Return [x, y] of the center of cell containing provided text 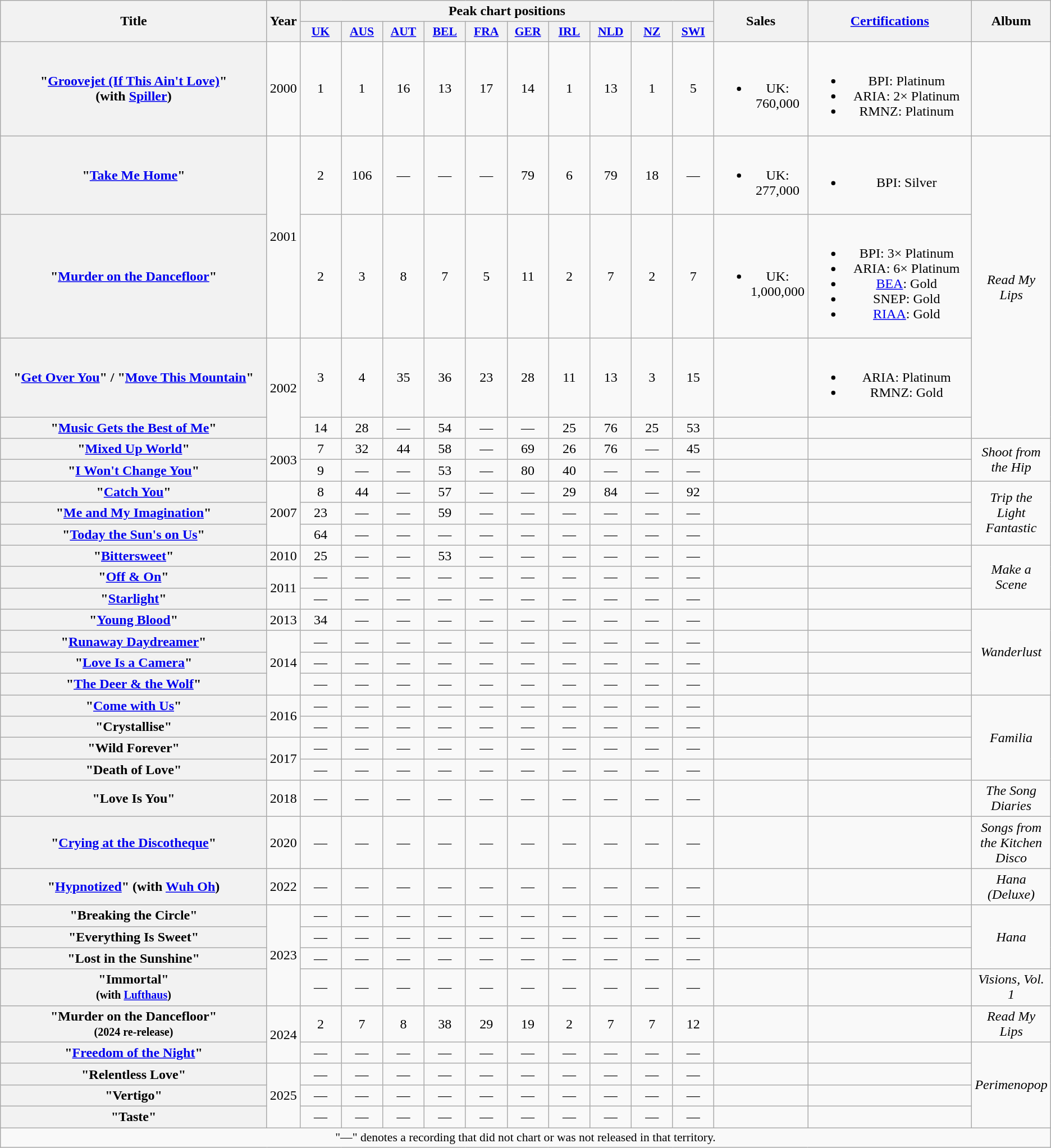
Certifications [890, 21]
"Off & On" [134, 577]
The Song Diaries [1011, 798]
Album [1011, 21]
"Immortal"(with Lufthaus) [134, 987]
"Take Me Home" [134, 175]
Perimenopop [1011, 1085]
2010 [283, 556]
Year [283, 21]
"—" denotes a recording that did not chart or was not released in that territory. [525, 1137]
"Love Is You" [134, 798]
2001 [283, 237]
Familia [1011, 738]
AUS [362, 32]
2017 [283, 759]
64 [320, 534]
40 [569, 470]
2014 [283, 662]
36 [445, 378]
"The Deer & the Wolf" [134, 684]
UK [320, 32]
"I Won't Change You" [134, 470]
69 [528, 449]
"Runaway Daydreamer" [134, 641]
"Mixed Up World" [134, 449]
2011 [283, 588]
35 [403, 378]
Visions, Vol. 1 [1011, 987]
26 [569, 449]
"Lost in the Sunshine" [134, 958]
80 [528, 470]
"Everything Is Sweet" [134, 937]
"Today the Sun's on Us" [134, 534]
38 [445, 1024]
UK: 760,000 [761, 89]
54 [445, 428]
"Hypnotized" (with Wuh Oh) [134, 887]
UK: 277,000 [761, 175]
2025 [283, 1095]
106 [362, 175]
"Taste" [134, 1117]
AUT [403, 32]
"Starlight" [134, 598]
Hana (Deluxe) [1011, 887]
"Bittersweet" [134, 556]
15 [693, 378]
2007 [283, 513]
"Love Is a Camera" [134, 662]
BPI: Silver [890, 175]
NLD [611, 32]
2000 [283, 89]
2002 [283, 388]
"Crystallise" [134, 727]
UK: 1,000,000 [761, 276]
"Me and My Imagination" [134, 513]
GER [528, 32]
Trip the Light Fantastic [1011, 513]
2003 [283, 460]
57 [445, 492]
BPI: PlatinumARIA: 2× PlatinumRMNZ: Platinum [890, 89]
17 [486, 89]
Peak chart positions [506, 11]
2013 [283, 620]
2022 [283, 887]
92 [693, 492]
2016 [283, 716]
Sales [761, 21]
"Come with Us" [134, 706]
Title [134, 21]
BEL [445, 32]
16 [403, 89]
9 [320, 470]
"Music Gets the Best of Me" [134, 428]
"Crying at the Discotheque" [134, 843]
84 [611, 492]
12 [693, 1024]
"Relentless Love" [134, 1074]
BPI: 3× PlatinumARIA: 6× PlatinumBEA: GoldSNEP: GoldRIAA: Gold [890, 276]
Make a Scene [1011, 577]
ARIA: PlatinumRMNZ: Gold [890, 378]
2018 [283, 798]
IRL [569, 32]
19 [528, 1024]
32 [362, 449]
"Catch You" [134, 492]
SWI [693, 32]
"Death of Love" [134, 770]
34 [320, 620]
59 [445, 513]
"Young Blood" [134, 620]
2023 [283, 955]
4 [362, 378]
Songs from the Kitchen Disco [1011, 843]
NZ [652, 32]
"Get Over You" / "Move This Mountain" [134, 378]
45 [693, 449]
"Murder on the Dancefloor"(2024 re-release) [134, 1024]
"Murder on the Dancefloor" [134, 276]
18 [652, 175]
"Freedom of the Night" [134, 1053]
FRA [486, 32]
6 [569, 175]
2024 [283, 1034]
2020 [283, 843]
"Groovejet (If This Ain't Love)"(with Spiller) [134, 89]
Wanderlust [1011, 652]
Shoot from the Hip [1011, 460]
58 [445, 449]
"Breaking the Circle" [134, 916]
Hana [1011, 937]
"Vertigo" [134, 1095]
"Wild Forever" [134, 748]
